Scan for the cell matching the given text and deliver its (X, Y) coordinate at center. 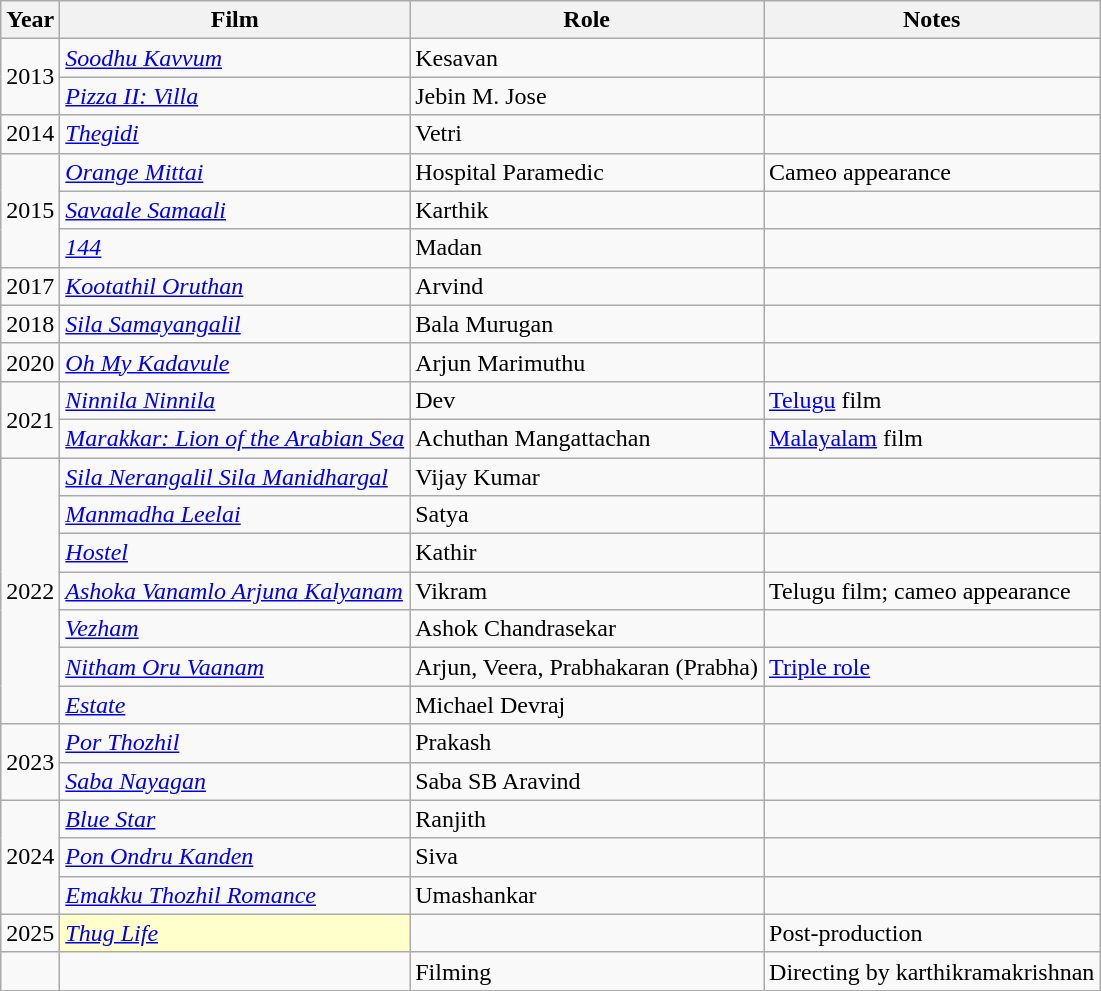
Sila Samayangalil (235, 324)
Bala Murugan (587, 324)
Arjun, Veera, Prabhakaran (Prabha) (587, 667)
Karthik (587, 210)
2025 (30, 933)
Michael Devraj (587, 705)
Ashok Chandrasekar (587, 629)
Kesavan (587, 58)
Emakku Thozhil Romance (235, 895)
Estate (235, 705)
Hostel (235, 553)
2024 (30, 857)
Filming (587, 971)
Madan (587, 248)
Kathir (587, 553)
Soodhu Kavvum (235, 58)
Post-production (932, 933)
Year (30, 20)
2023 (30, 762)
2017 (30, 286)
Notes (932, 20)
2021 (30, 419)
2020 (30, 362)
Savaale Samaali (235, 210)
Oh My Kadavule (235, 362)
Marakkar: Lion of the Arabian Sea (235, 438)
Prakash (587, 743)
Nitham Oru Vaanam (235, 667)
Kootathil Oruthan (235, 286)
Umashankar (587, 895)
Role (587, 20)
Malayalam film (932, 438)
Saba SB Aravind (587, 781)
Manmadha Leelai (235, 515)
Jebin M. Jose (587, 96)
Arvind (587, 286)
Arjun Marimuthu (587, 362)
Siva (587, 857)
Thegidi (235, 134)
Pon Ondru Kanden (235, 857)
Ashoka Vanamlo Arjuna Kalyanam (235, 591)
Vetri (587, 134)
144 (235, 248)
Sila Nerangalil Sila Manidhargal (235, 477)
Ninnila Ninnila (235, 400)
Vikram (587, 591)
Thug Life (235, 933)
Cameo appearance (932, 172)
2014 (30, 134)
Ranjith (587, 819)
Telugu film (932, 400)
Orange Mittai (235, 172)
Vijay Kumar (587, 477)
Telugu film; cameo appearance (932, 591)
Dev (587, 400)
2018 (30, 324)
Triple role (932, 667)
2015 (30, 210)
Por Thozhil (235, 743)
2013 (30, 77)
Directing by karthikramakrishnan (932, 971)
Vezham (235, 629)
Satya (587, 515)
2022 (30, 591)
Film (235, 20)
Saba Nayagan (235, 781)
Achuthan Mangattachan (587, 438)
Pizza II: Villa (235, 96)
Blue Star (235, 819)
Hospital Paramedic (587, 172)
